Find where the given text appears and provide that cell's center as [x, y] coordinate. 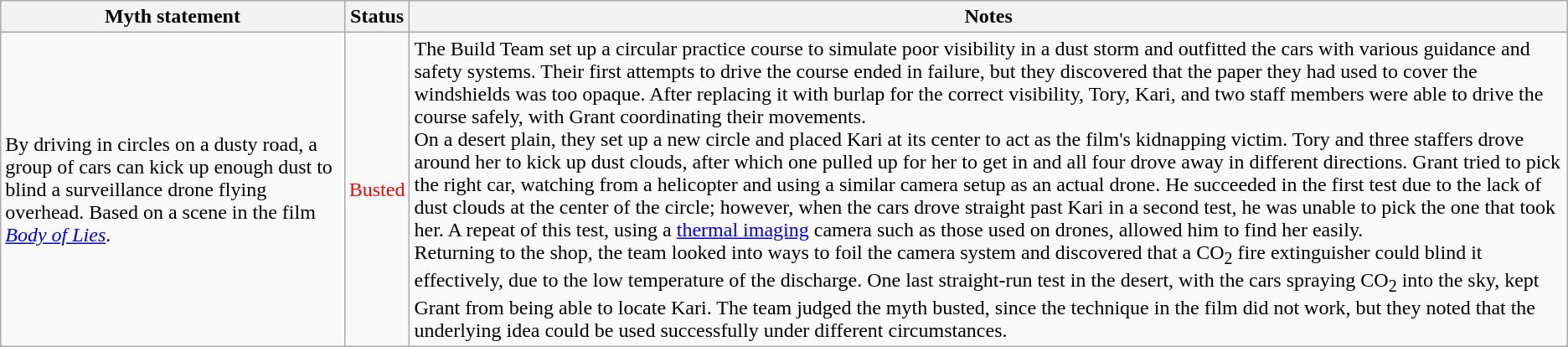
Status [377, 17]
Myth statement [173, 17]
Busted [377, 189]
Notes [988, 17]
